Scan for the cell matching the given text and deliver its [X, Y] coordinate at center. 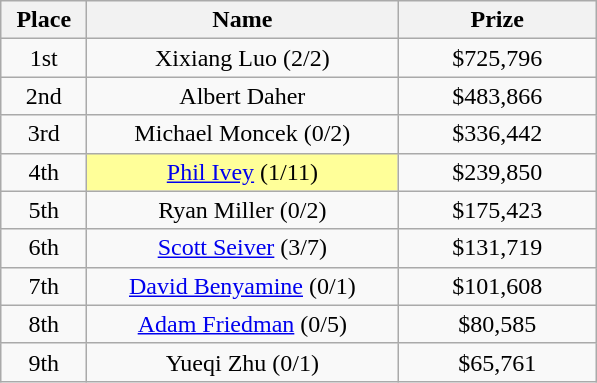
Yueqi Zhu (0/1) [242, 362]
1st [44, 58]
Scott Seiver (3/7) [242, 248]
$239,850 [498, 172]
David Benyamine (0/1) [242, 286]
$65,761 [498, 362]
Phil Ivey (1/11) [242, 172]
$725,796 [498, 58]
8th [44, 324]
Xixiang Luo (2/2) [242, 58]
4th [44, 172]
5th [44, 210]
$336,442 [498, 134]
Michael Moncek (0/2) [242, 134]
Albert Daher [242, 96]
Place [44, 20]
$131,719 [498, 248]
Ryan Miller (0/2) [242, 210]
2nd [44, 96]
$483,866 [498, 96]
$101,608 [498, 286]
Adam Friedman (0/5) [242, 324]
6th [44, 248]
7th [44, 286]
3rd [44, 134]
$175,423 [498, 210]
$80,585 [498, 324]
Prize [498, 20]
Name [242, 20]
9th [44, 362]
